From the cell containing the given text, extract its center point as [X, Y] coordinate. 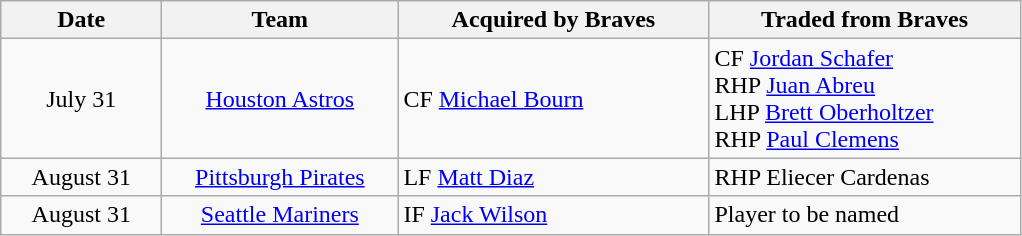
Acquired by Braves [554, 20]
CF Michael Bourn [554, 98]
RHP Eliecer Cardenas [864, 177]
Houston Astros [280, 98]
Player to be named [864, 215]
IF Jack Wilson [554, 215]
July 31 [82, 98]
Team [280, 20]
CF Jordan Schafer RHP Juan Abreu LHP Brett Oberholtzer RHP Paul Clemens [864, 98]
Pittsburgh Pirates [280, 177]
Seattle Mariners [280, 215]
Date [82, 20]
Traded from Braves [864, 20]
LF Matt Diaz [554, 177]
